Extract the (X, Y) coordinate from the center of the cell holding the provided text.  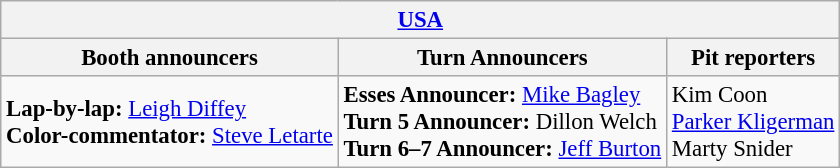
Booth announcers (170, 58)
Esses Announcer: Mike BagleyTurn 5 Announcer: Dillon WelchTurn 6–7 Announcer: Jeff Burton (502, 122)
USA (420, 20)
Lap-by-lap: Leigh DiffeyColor-commentator: Steve Letarte (170, 122)
Kim CoonParker KligermanMarty Snider (754, 122)
Pit reporters (754, 58)
Turn Announcers (502, 58)
